Return the [X, Y] coordinate for the center point of the cell that contains the specified text.  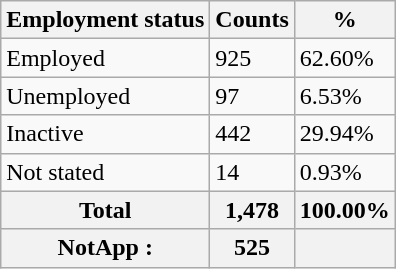
Total [106, 210]
NotApp : [106, 248]
0.93% [344, 172]
6.53% [344, 96]
442 [252, 134]
Counts [252, 20]
100.00% [344, 210]
% [344, 20]
29.94% [344, 134]
Employed [106, 58]
Unemployed [106, 96]
Employment status [106, 20]
14 [252, 172]
62.60% [344, 58]
97 [252, 96]
Inactive [106, 134]
925 [252, 58]
525 [252, 248]
1,478 [252, 210]
Not stated [106, 172]
